Output the (x, y) coordinate of the center of the cell containing the given text.  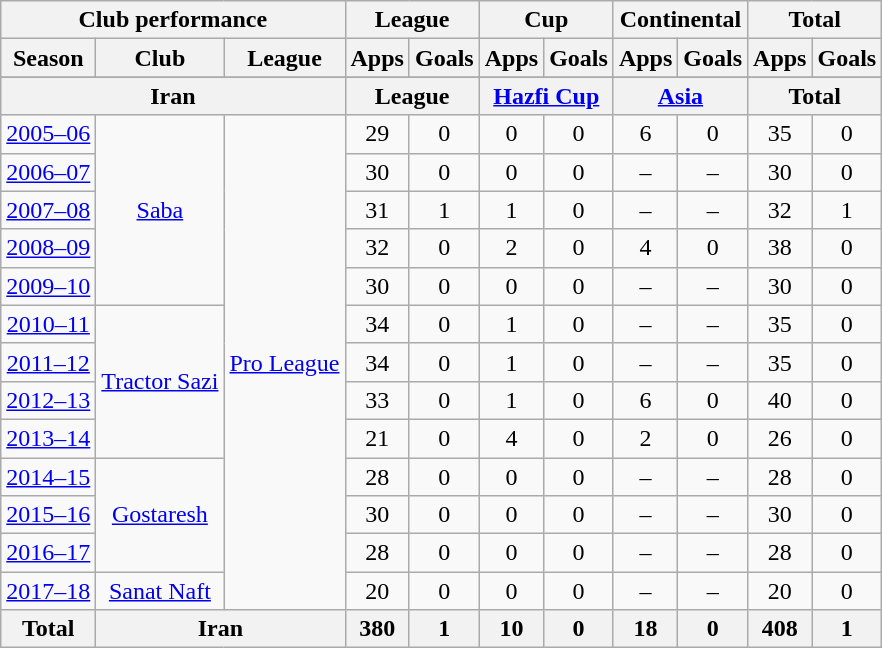
2007–08 (48, 210)
Pro League (284, 362)
380 (377, 629)
29 (377, 134)
26 (780, 438)
2014–15 (48, 477)
21 (377, 438)
10 (511, 629)
2012–13 (48, 400)
Gostaresh (160, 515)
2006–07 (48, 172)
Cup (546, 20)
2013–14 (48, 438)
31 (377, 210)
40 (780, 400)
Tractor Sazi (160, 381)
33 (377, 400)
2008–09 (48, 248)
2017–18 (48, 591)
2011–12 (48, 362)
Sanat Naft (160, 591)
18 (645, 629)
2005–06 (48, 134)
Season (48, 58)
Club performance (173, 20)
38 (780, 248)
2016–17 (48, 553)
Asia (680, 96)
408 (780, 629)
2010–11 (48, 324)
Continental (680, 20)
Hazfi Cup (546, 96)
Club (160, 58)
2009–10 (48, 286)
2015–16 (48, 515)
Saba (160, 210)
